Provide the [X, Y] coordinate of the cell's center where the given text is located.  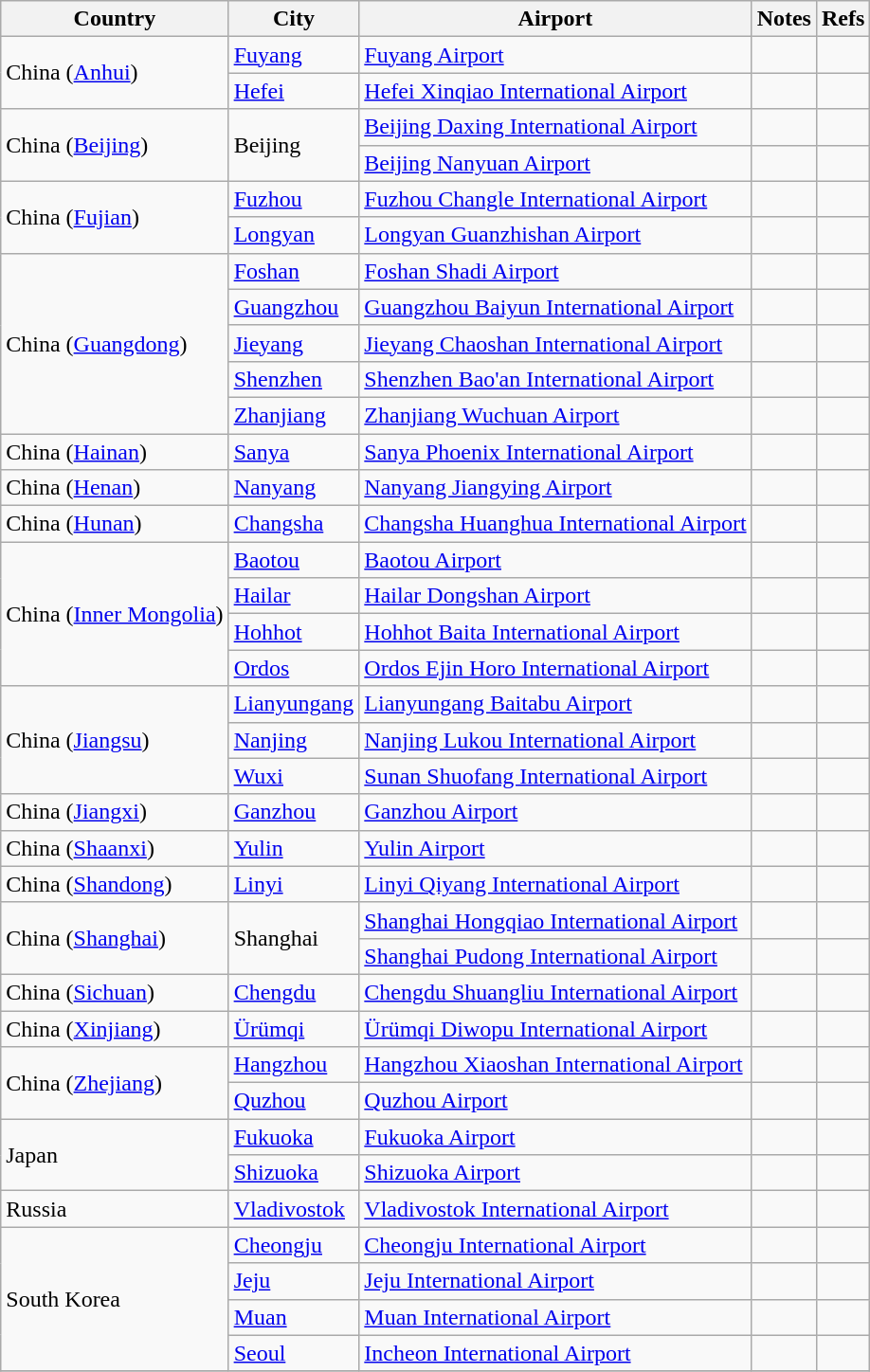
Linyi [294, 884]
China (Sichuan) [115, 992]
Fukuoka [294, 1137]
South Korea [115, 1299]
Guangzhou Baiyun International Airport [555, 307]
China (Jiangsu) [115, 740]
China (Shandong) [115, 884]
Longyan [294, 235]
Russia [115, 1209]
Seoul [294, 1353]
Lianyungang [294, 704]
Fuzhou [294, 199]
Hefei [294, 91]
Airport [555, 19]
China (Shanghai) [115, 938]
Zhanjiang [294, 415]
China (Guangdong) [115, 343]
Shizuoka Airport [555, 1173]
Japan [115, 1155]
China (Jiangxi) [115, 812]
Cheongju [294, 1245]
Foshan [294, 271]
Linyi Qiyang International Airport [555, 884]
Guangzhou [294, 307]
Fuzhou Changle International Airport [555, 199]
China (Hunan) [115, 524]
Jieyang [294, 343]
Hohhot [294, 632]
China (Beijing) [115, 145]
Ürümqi [294, 1028]
Notes [784, 19]
Hohhot Baita International Airport [555, 632]
Shizuoka [294, 1173]
Shenzhen Bao'an International Airport [555, 379]
Shanghai Pudong International Airport [555, 956]
China (Anhui) [115, 73]
Jieyang Chaoshan International Airport [555, 343]
Incheon International Airport [555, 1353]
Cheongju International Airport [555, 1245]
China (Xinjiang) [115, 1028]
Muan International Airport [555, 1317]
Refs [843, 19]
Country [115, 19]
Baotou Airport [555, 560]
Beijing Daxing International Airport [555, 127]
Foshan Shadi Airport [555, 271]
China (Inner Mongolia) [115, 614]
China (Shaanxi) [115, 848]
Yulin Airport [555, 848]
Vladivostok [294, 1209]
Chengdu [294, 992]
Jeju [294, 1281]
Hefei Xinqiao International Airport [555, 91]
China (Zhejiang) [115, 1083]
Longyan Guanzhishan Airport [555, 235]
Ordos Ejin Horo International Airport [555, 668]
Shanghai Hongqiao International Airport [555, 920]
Fuyang Airport [555, 55]
Hangzhou Xiaoshan International Airport [555, 1065]
Yulin [294, 848]
Fuyang [294, 55]
Hailar Dongshan Airport [555, 596]
Hangzhou [294, 1065]
Shenzhen [294, 379]
City [294, 19]
Fukuoka Airport [555, 1137]
Quzhou [294, 1101]
Chengdu Shuangliu International Airport [555, 992]
Shanghai [294, 938]
China (Hainan) [115, 452]
Ürümqi Diwopu International Airport [555, 1028]
Quzhou Airport [555, 1101]
Sanya Phoenix International Airport [555, 452]
Jeju International Airport [555, 1281]
Ordos [294, 668]
Sunan Shuofang International Airport [555, 776]
Changsha Huanghua International Airport [555, 524]
Beijing [294, 145]
Hailar [294, 596]
Lianyungang Baitabu Airport [555, 704]
Nanjing [294, 740]
Ganzhou [294, 812]
Wuxi [294, 776]
Nanjing Lukou International Airport [555, 740]
Zhanjiang Wuchuan Airport [555, 415]
Vladivostok International Airport [555, 1209]
China (Henan) [115, 488]
China (Fujian) [115, 217]
Sanya [294, 452]
Ganzhou Airport [555, 812]
Nanyang [294, 488]
Changsha [294, 524]
Baotou [294, 560]
Muan [294, 1317]
Beijing Nanyuan Airport [555, 163]
Nanyang Jiangying Airport [555, 488]
